Extract the [X, Y] coordinate from the center of the cell holding the provided text.  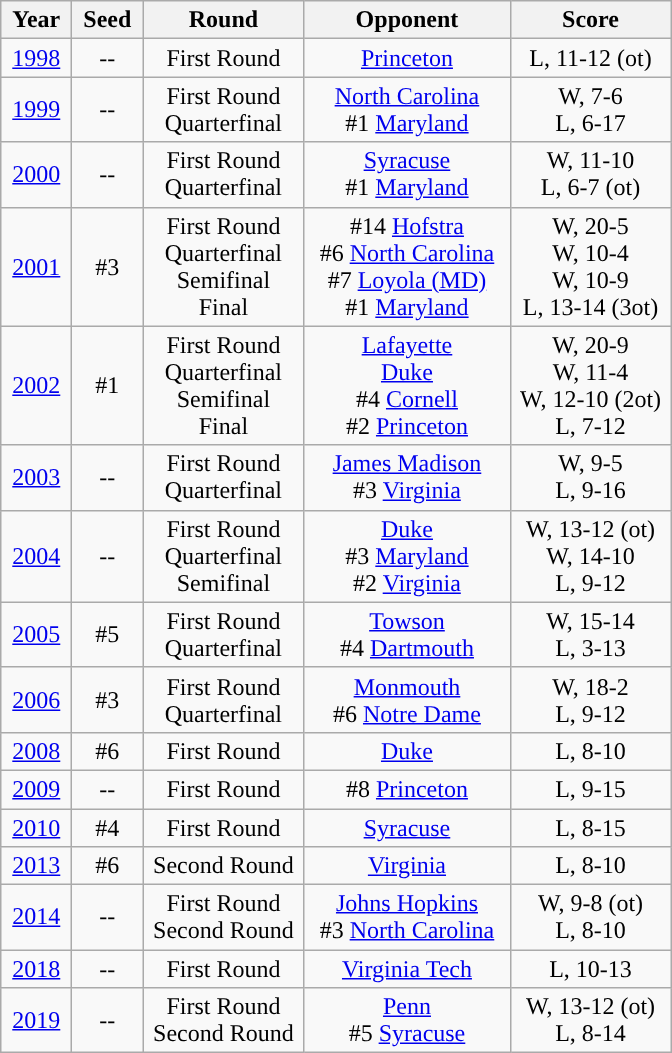
W, 13-12 (ot)W, 14-10L, 9-12 [590, 556]
2004 [36, 556]
2001 [36, 266]
Monmouth#6 Notre Dame [407, 700]
L, 11-12 (ot) [590, 58]
W, 9-5L, 9-16 [590, 478]
#5 [108, 634]
Round [224, 20]
L, 8-15 [590, 827]
Duke [407, 751]
2002 [36, 386]
W, 7-6L, 6-17 [590, 110]
L, 9-15 [590, 789]
Johns Hopkins#3 North Carolina [407, 918]
2018 [36, 969]
LafayetteDuke#4 Cornell#2 Princeton [407, 386]
#8 Princeton [407, 789]
Virginia Tech [407, 969]
Score [590, 20]
W, 20-9W, 11-4W, 12-10 (2ot)L, 7-12 [590, 386]
#1 [108, 386]
2005 [36, 634]
2010 [36, 827]
W, 15-14L, 3-13 [590, 634]
1998 [36, 58]
2008 [36, 751]
L, 10-13 [590, 969]
Duke#3 Maryland#2 Virginia [407, 556]
#14 Hofstra#6 North Carolina#7 Loyola (MD)#1 Maryland [407, 266]
2014 [36, 918]
2003 [36, 478]
Year [36, 20]
2006 [36, 700]
Second Round [224, 866]
W, 20-5W, 10-4W, 10-9L, 13-14 (3ot) [590, 266]
W, 13-12 (ot)L, 8-14 [590, 1020]
First RoundQuarterfinalSemifinal [224, 556]
North Carolina#1 Maryland [407, 110]
Syracuse [407, 827]
W, 9-8 (ot)L, 8-10 [590, 918]
Princeton [407, 58]
Towson#4 Dartmouth [407, 634]
2009 [36, 789]
Seed [108, 20]
Syracuse#1 Maryland [407, 174]
2000 [36, 174]
Penn#5 Syracuse [407, 1020]
James Madison#3 Virginia [407, 478]
Virginia [407, 866]
2019 [36, 1020]
Opponent [407, 20]
1999 [36, 110]
2013 [36, 866]
#4 [108, 827]
W, 18-2L, 9-12 [590, 700]
W, 11-10L, 6-7 (ot) [590, 174]
